Capture the cell that displays the provided text and extract its (x, y) central coordinate. 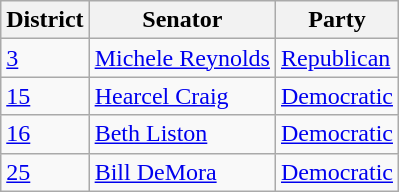
3 (45, 58)
Michele Reynolds (182, 58)
Hearcel Craig (182, 96)
District (45, 20)
Republican (336, 58)
25 (45, 172)
15 (45, 96)
Senator (182, 20)
Beth Liston (182, 134)
16 (45, 134)
Bill DeMora (182, 172)
Party (336, 20)
